Locate the cell with the specified text and output its (X, Y) center coordinate. 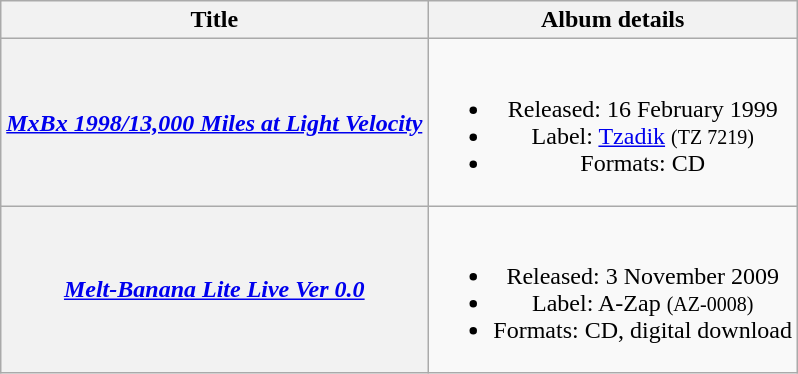
MxBx 1998/13,000 Miles at Light Velocity (214, 122)
Released: 3 November 2009Label: A-Zap (AZ-0008)Formats: CD, digital download (613, 290)
Melt-Banana Lite Live Ver 0.0 (214, 290)
Album details (613, 20)
Title (214, 20)
Released: 16 February 1999Label: Tzadik (TZ 7219)Formats: CD (613, 122)
